Output the [x, y] coordinate of the center of the cell containing the given text.  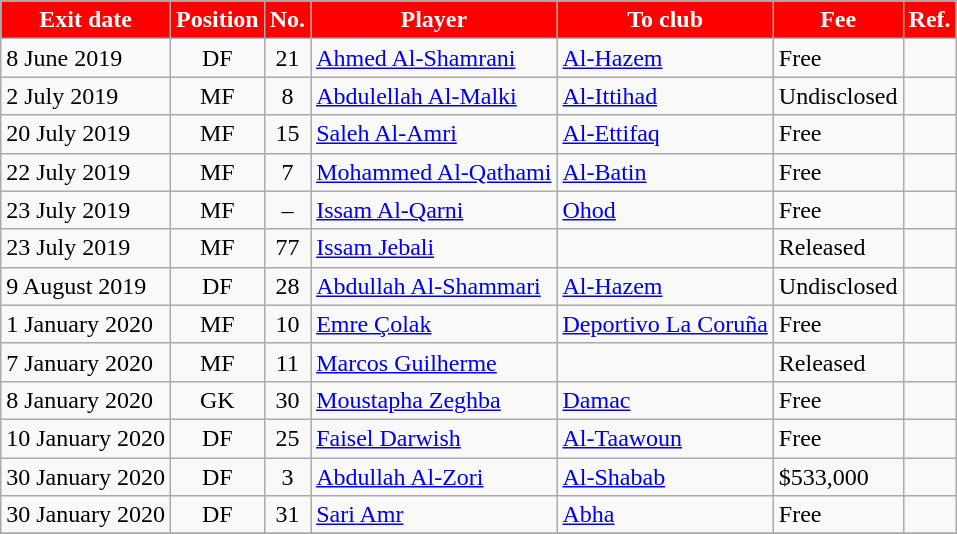
8 January 2020 [86, 400]
21 [287, 58]
9 August 2019 [86, 286]
Damac [665, 400]
Player [434, 20]
10 January 2020 [86, 438]
Moustapha Zeghba [434, 400]
Mohammed Al-Qathami [434, 172]
Al-Ettifaq [665, 134]
10 [287, 324]
Ref. [930, 20]
3 [287, 477]
Marcos Guilherme [434, 362]
Ahmed Al-Shamrani [434, 58]
Fee [838, 20]
8 [287, 96]
2 July 2019 [86, 96]
Al-Ittihad [665, 96]
Issam Jebali [434, 248]
11 [287, 362]
20 July 2019 [86, 134]
Exit date [86, 20]
Ohod [665, 210]
Faisel Darwish [434, 438]
– [287, 210]
Al-Shabab [665, 477]
Al-Taawoun [665, 438]
GK [217, 400]
22 July 2019 [86, 172]
To club [665, 20]
7 [287, 172]
1 January 2020 [86, 324]
Emre Çolak [434, 324]
7 January 2020 [86, 362]
Position [217, 20]
No. [287, 20]
$533,000 [838, 477]
Abdullah Al-Shammari [434, 286]
25 [287, 438]
77 [287, 248]
Saleh Al-Amri [434, 134]
15 [287, 134]
Abha [665, 515]
Al-Batin [665, 172]
30 [287, 400]
Deportivo La Coruña [665, 324]
Abdullah Al-Zori [434, 477]
31 [287, 515]
Issam Al-Qarni [434, 210]
28 [287, 286]
Abdulellah Al-Malki [434, 96]
Sari Amr [434, 515]
8 June 2019 [86, 58]
